Identify which cell holds the provided text, then report its [x, y] central coordinate. 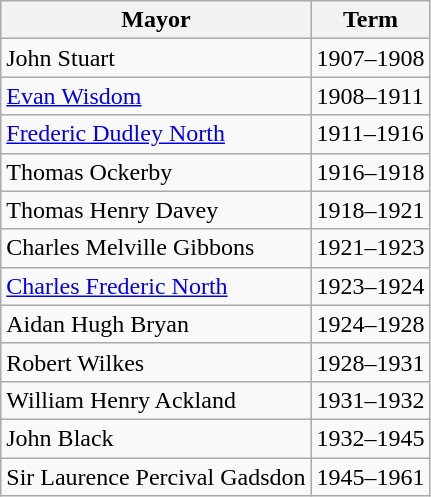
1918–1921 [370, 210]
William Henry Ackland [156, 400]
1921–1923 [370, 248]
1908–1911 [370, 96]
Charles Frederic North [156, 286]
Thomas Ockerby [156, 172]
1916–1918 [370, 172]
Term [370, 20]
Charles Melville Gibbons [156, 248]
Robert Wilkes [156, 362]
1907–1908 [370, 58]
1924–1928 [370, 324]
Thomas Henry Davey [156, 210]
1945–1961 [370, 477]
John Black [156, 438]
Sir Laurence Percival Gadsdon [156, 477]
Frederic Dudley North [156, 134]
1931–1932 [370, 400]
1911–1916 [370, 134]
1923–1924 [370, 286]
Aidan Hugh Bryan [156, 324]
Evan Wisdom [156, 96]
John Stuart [156, 58]
1932–1945 [370, 438]
Mayor [156, 20]
1928–1931 [370, 362]
